Capture the cell that displays the provided text and extract its [X, Y] central coordinate. 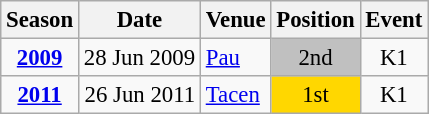
Position [316, 20]
1st [316, 95]
2011 [40, 95]
Pau [236, 58]
Venue [236, 20]
2nd [316, 58]
Season [40, 20]
26 Jun 2011 [139, 95]
Event [394, 20]
2009 [40, 58]
28 Jun 2009 [139, 58]
Tacen [236, 95]
Date [139, 20]
